Return the [x, y] coordinate for the center point of the cell that contains the specified text.  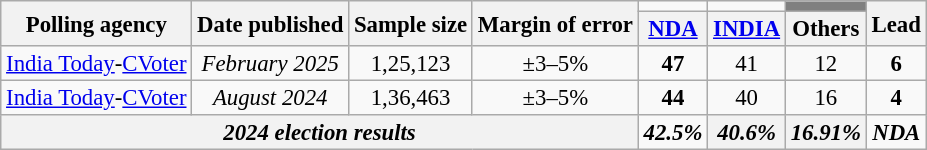
6 [896, 64]
4 [896, 98]
40 [747, 98]
Margin of error [555, 24]
August 2024 [270, 98]
16.91% [826, 132]
44 [672, 98]
INDIA [747, 30]
February 2025 [270, 64]
41 [747, 64]
47 [672, 64]
Lead [896, 24]
Sample size [411, 24]
Polling agency [96, 24]
12 [826, 64]
16 [826, 98]
42.5% [672, 132]
1,25,123 [411, 64]
Others [826, 30]
1,36,463 [411, 98]
2024 election results [320, 132]
Date published [270, 24]
40.6% [747, 132]
